For the text-containing cell, return its midpoint in (x, y) coordinate format. 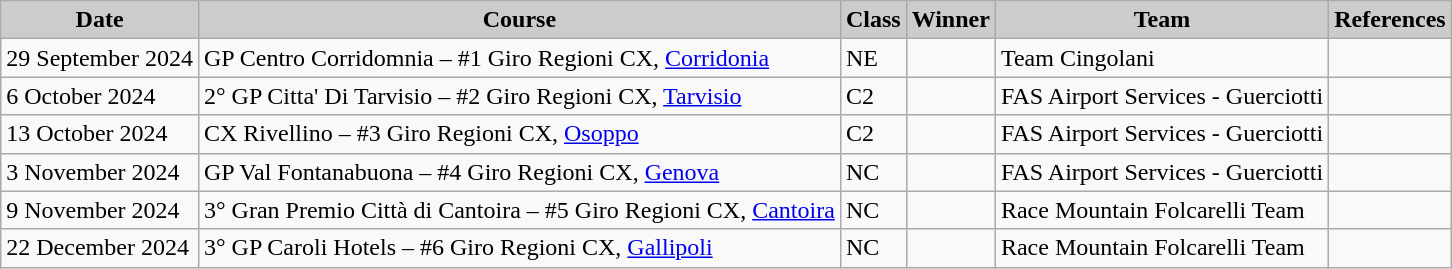
Class (873, 20)
3° GP Caroli Hotels – #6 Giro Regioni CX, Gallipoli (519, 248)
GP Centro Corridomnia – #1 Giro Regioni CX, Corridonia (519, 58)
GP Val Fontanabuona – #4 Giro Regioni CX, Genova (519, 172)
Course (519, 20)
CX Rivellino – #3 Giro Regioni CX, Osoppo (519, 134)
Date (100, 20)
References (1390, 20)
22 December 2024 (100, 248)
3 November 2024 (100, 172)
9 November 2024 (100, 210)
13 October 2024 (100, 134)
6 October 2024 (100, 96)
2° GP Citta' Di Tarvisio – #2 Giro Regioni CX, Tarvisio (519, 96)
NE (873, 58)
Team Cingolani (1162, 58)
Winner (950, 20)
Team (1162, 20)
29 September 2024 (100, 58)
3° Gran Premio Città di Cantoira – #5 Giro Regioni CX, Cantoira (519, 210)
